For the text-containing cell, return its midpoint in [X, Y] coordinate format. 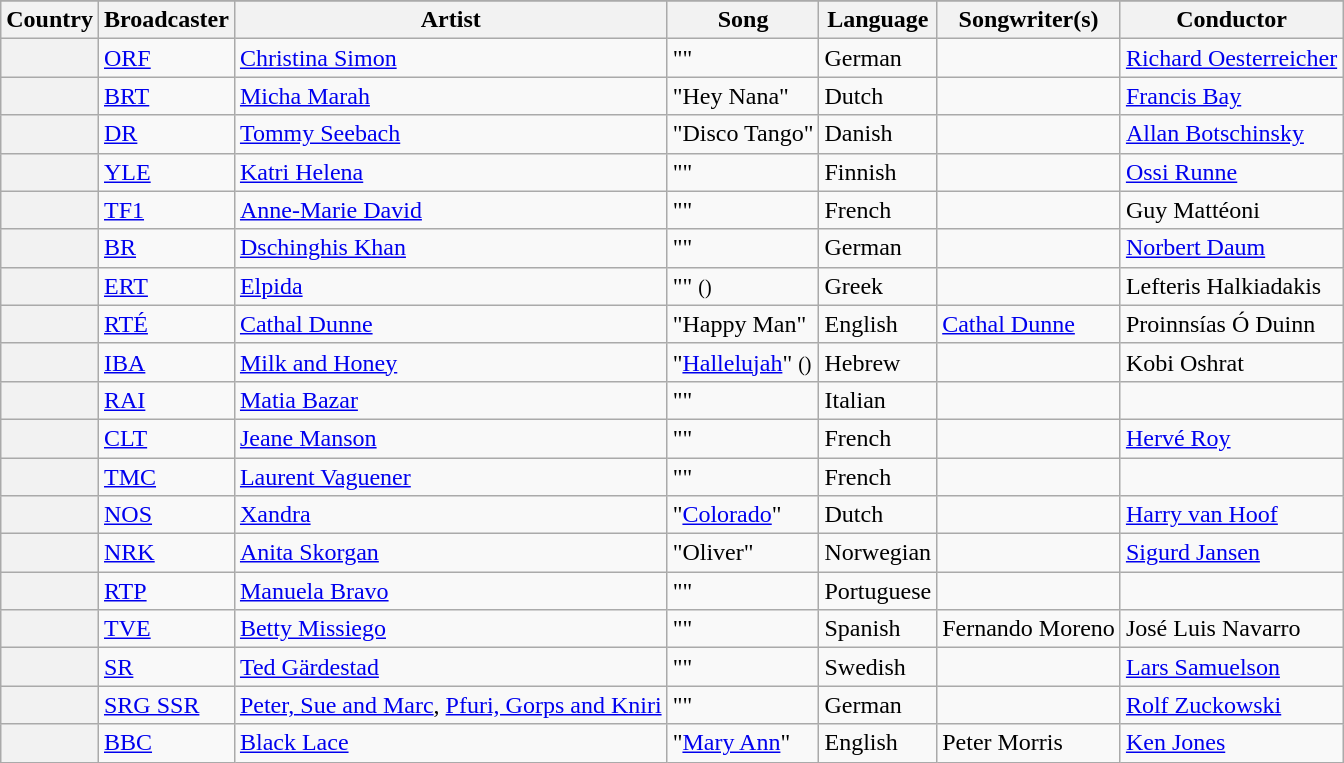
Black Lace [450, 743]
Milk and Honey [450, 362]
NRK [166, 553]
Dschinghis Khan [450, 248]
CLT [166, 438]
TMC [166, 477]
Anne-Marie David [450, 210]
Manuela Bravo [450, 591]
Greek [878, 286]
Richard Oesterreicher [1231, 58]
Swedish [878, 667]
Finnish [878, 172]
Portuguese [878, 591]
"Oliver" [743, 553]
Ted Gärdestad [450, 667]
"Mary Ann" [743, 743]
Conductor [1231, 20]
Harry van Hoof [1231, 515]
Katri Helena [450, 172]
Jeane Manson [450, 438]
TVE [166, 629]
Norwegian [878, 553]
Ossi Runne [1231, 172]
Italian [878, 400]
Anita Skorgan [450, 553]
Spanish [878, 629]
BBC [166, 743]
"Hey Nana" [743, 96]
Song [743, 20]
Rolf Zuckowski [1231, 705]
Peter Morris [1029, 743]
Hervé Roy [1231, 438]
"Disco Tango" [743, 134]
Xandra [450, 515]
Country [50, 20]
"Hallelujah" () [743, 362]
Guy Mattéoni [1231, 210]
Norbert Daum [1231, 248]
"" () [743, 286]
Tommy Seebach [450, 134]
BRT [166, 96]
Elpida [450, 286]
Ken Jones [1231, 743]
Danish [878, 134]
Fernando Moreno [1029, 629]
IBA [166, 362]
ERT [166, 286]
Hebrew [878, 362]
YLE [166, 172]
Sigurd Jansen [1231, 553]
RAI [166, 400]
BR [166, 248]
RTP [166, 591]
Kobi Oshrat [1231, 362]
SR [166, 667]
Lars Samuelson [1231, 667]
Proinnsías Ó Duinn [1231, 324]
Christina Simon [450, 58]
RTÉ [166, 324]
Matia Bazar [450, 400]
Betty Missiego [450, 629]
TF1 [166, 210]
Allan Botschinsky [1231, 134]
SRG SSR [166, 705]
NOS [166, 515]
Micha Marah [450, 96]
Language [878, 20]
DR [166, 134]
Francis Bay [1231, 96]
Artist [450, 20]
ORF [166, 58]
Broadcaster [166, 20]
José Luis Navarro [1231, 629]
Laurent Vaguener [450, 477]
Lefteris Halkiadakis [1231, 286]
"Happy Man" [743, 324]
Peter, Sue and Marc, Pfuri, Gorps and Kniri [450, 705]
Songwriter(s) [1029, 20]
"Colorado" [743, 515]
